Return the [x, y] coordinate for the center point of the cell that contains the specified text.  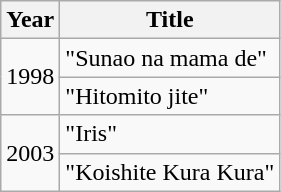
"Iris" [170, 134]
"Hitomito jite" [170, 96]
Title [170, 20]
"Sunao na mama de" [170, 58]
2003 [30, 153]
"Koishite Kura Kura" [170, 172]
Year [30, 20]
1998 [30, 77]
